Identify which cell holds the provided text, then report its [x, y] central coordinate. 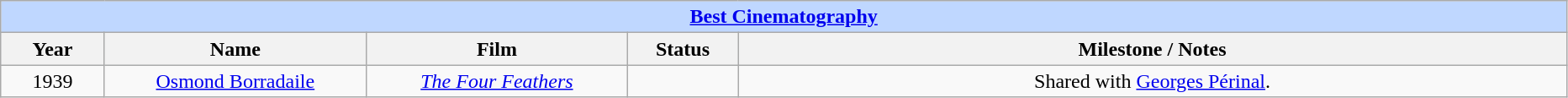
Best Cinematography [784, 17]
Shared with Georges Périnal. [1153, 81]
The Four Feathers [496, 81]
Name [235, 49]
Osmond Borradaile [235, 81]
Year [53, 49]
1939 [53, 81]
Film [496, 49]
Milestone / Notes [1153, 49]
Status [683, 49]
